Return (X, Y) of the center of cell containing provided text 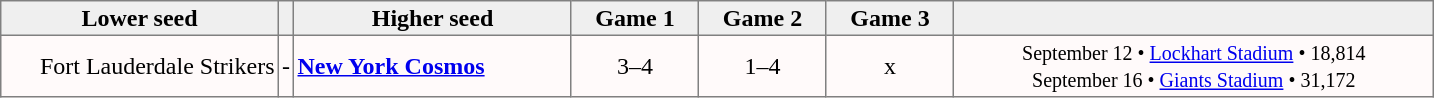
Lower seed (140, 18)
Fort Lauderdale Strikers (140, 66)
September 12 • Lockhart Stadium • 18,814September 16 • Giants Stadium • 31,172 (1194, 66)
- (286, 66)
x (890, 66)
Higher seed (433, 18)
1–4 (763, 66)
Game 2 (763, 18)
3–4 (635, 66)
Game 1 (635, 18)
Game 3 (890, 18)
New York Cosmos (433, 66)
